From the cell containing the given text, extract its center point as (X, Y) coordinate. 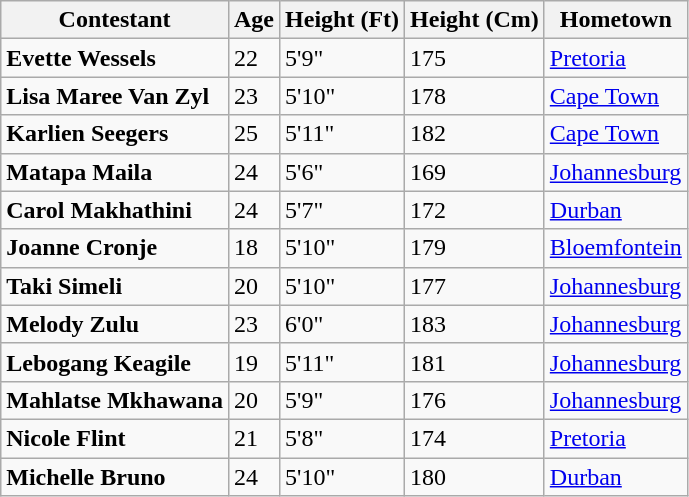
176 (475, 400)
180 (475, 477)
5'6" (342, 172)
5'8" (342, 438)
6'0" (342, 324)
178 (475, 96)
Karlien Seegers (115, 134)
Contestant (115, 20)
Mahlatse Mkhawana (115, 400)
Taki Simeli (115, 286)
Height (Ft) (342, 20)
Hometown (616, 20)
169 (475, 172)
Nicole Flint (115, 438)
181 (475, 362)
177 (475, 286)
Carol Makhathini (115, 210)
Lebogang Keagile (115, 362)
182 (475, 134)
Age (254, 20)
18 (254, 248)
174 (475, 438)
179 (475, 248)
25 (254, 134)
Joanne Cronje (115, 248)
Matapa Maila (115, 172)
19 (254, 362)
175 (475, 58)
Michelle Bruno (115, 477)
Evette Wessels (115, 58)
183 (475, 324)
Bloemfontein (616, 248)
Lisa Maree Van Zyl (115, 96)
21 (254, 438)
22 (254, 58)
172 (475, 210)
5'7" (342, 210)
Melody Zulu (115, 324)
Height (Cm) (475, 20)
